From the cell containing the given text, extract its center point as (x, y) coordinate. 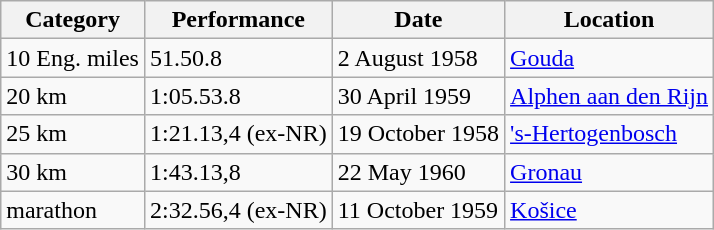
20 km (73, 96)
Performance (238, 20)
Košice (610, 210)
22 May 1960 (418, 172)
2 August 1958 (418, 58)
Gronau (610, 172)
Category (73, 20)
25 km (73, 134)
marathon (73, 210)
30 April 1959 (418, 96)
19 October 1958 (418, 134)
Date (418, 20)
11 October 1959 (418, 210)
30 km (73, 172)
Location (610, 20)
51.50.8 (238, 58)
2:32.56,4 (ex-NR) (238, 210)
1:43.13,8 (238, 172)
's-Hertogenbosch (610, 134)
1:21.13,4 (ex-NR) (238, 134)
Alphen aan den Rijn (610, 96)
Gouda (610, 58)
10 Eng. miles (73, 58)
1:05.53.8 (238, 96)
